Identify which cell holds the provided text, then report its (x, y) central coordinate. 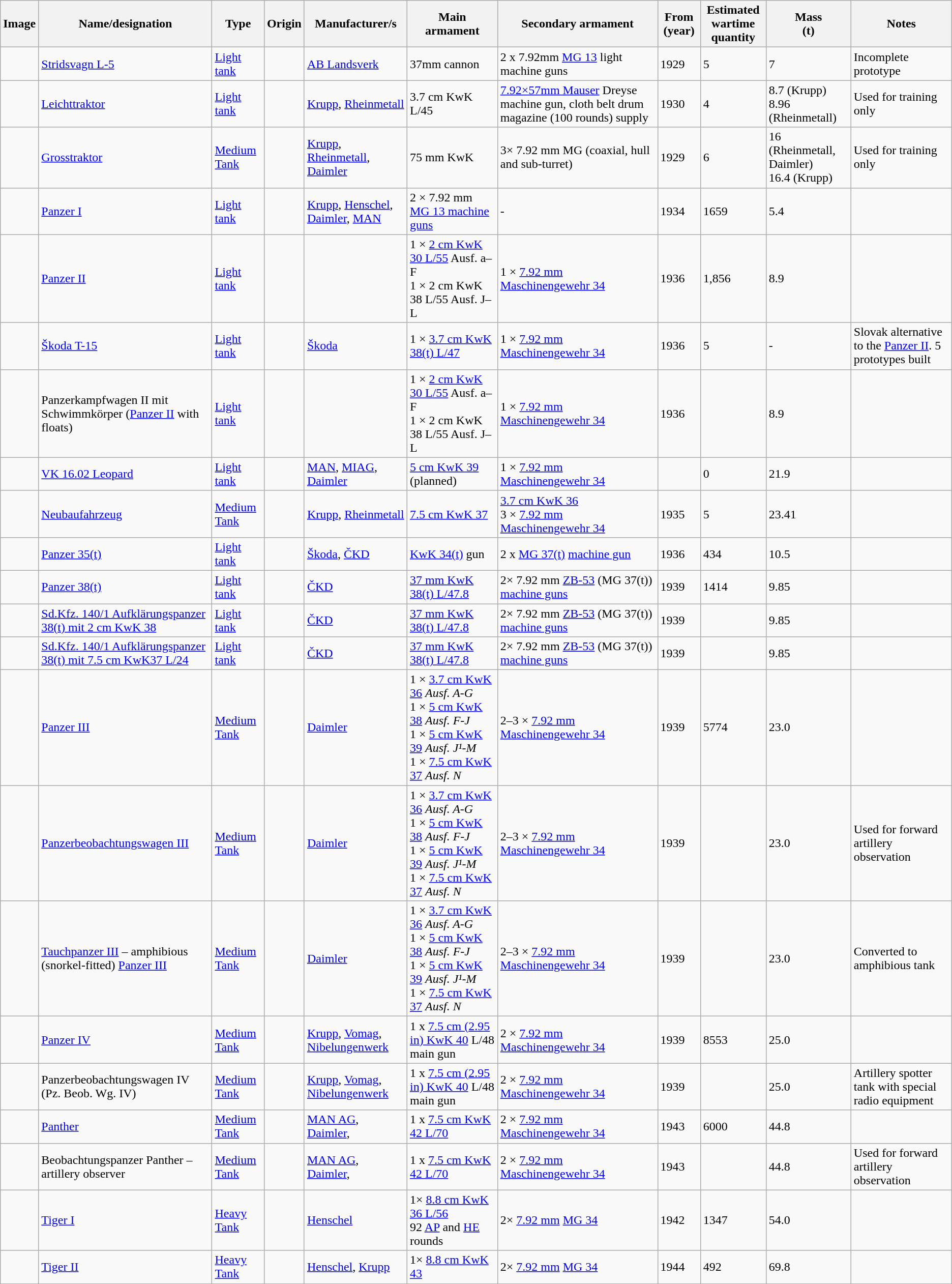
MAN, MIAG, Daimler (355, 474)
Notes (901, 24)
KwK 34(t) gun (452, 553)
Grosstraktor (125, 158)
21.9 (809, 474)
3× 7.92 mm MG (coaxial, hull and sub-turret) (578, 158)
1× 8.8 cm KwK 43 (452, 1267)
5 cm KwK 39 (planned) (452, 474)
Manufacturer/s (355, 24)
Panzer 38(t) (125, 587)
Sd.Kfz. 140/1 Aufklärungspanzer 38(t) mit 7.5 cm KwK37 L/24 (125, 653)
1935 (679, 514)
Incomplete prototype (901, 64)
1934 (679, 211)
1659 (733, 211)
Neubaufahrzeug (125, 514)
434 (733, 553)
Krupp, Henschel, Daimler, MAN (355, 211)
Panther (125, 1126)
Henschel (355, 1220)
Škoda T-15 (125, 346)
492 (733, 1267)
Leichttraktor (125, 104)
Stridsvagn L-5 (125, 64)
6 (733, 158)
4 (733, 104)
Panzer II (125, 279)
2 x MG 37(t) machine gun (578, 553)
Artillery spotter tank with special radio equipment (901, 1087)
1,856 (733, 279)
7 (809, 64)
Mass (t) (809, 24)
Škoda, ČKD (355, 553)
1414 (733, 587)
Panzer 35(t) (125, 553)
Panzerkampfwagen II mit Schwimmkörper (Panzer II with floats) (125, 413)
Sd.Kfz. 140/1 Aufklärungspanzer 38(t) mit 2 cm KwK 38 (125, 620)
Secondary armament (578, 24)
8.7 (Krupp) 8.96 (Rheinmetall) (809, 104)
69.8 (809, 1267)
From (year) (679, 24)
3.7 cm KwK 36 3 × 7.92 mm Maschinengewehr 34 (578, 514)
Name/designation (125, 24)
Main armament (452, 24)
AB Landsverk (355, 64)
54.0 (809, 1220)
VK 16.02 Leopard (125, 474)
Škoda (355, 346)
Type (238, 24)
16 (Rheinmetall, Daimler) 16.4 (Krupp) (809, 158)
7.92×57mm Mauser Dreyse machine gun, cloth belt drum magazine (100 rounds) supply (578, 104)
Henschel, Krupp (355, 1267)
Panzer III (125, 727)
2 × 7.92 mm MG 13 machine guns (452, 211)
Panzerbeobachtungswagen IV (Pz. Beob. Wg. IV) (125, 1087)
5.4 (809, 211)
Tiger II (125, 1267)
1× 8.8 cm KwK 36 L/5692 AP and HE rounds (452, 1220)
1930 (679, 104)
Estimated wartime quantity (733, 24)
Panzer IV (125, 1040)
10.5 (809, 553)
1347 (733, 1220)
5774 (733, 727)
37mm cannon (452, 64)
75 mm KwK (452, 158)
1 × 3.7 cm KwK 38(t) L/47 (452, 346)
Converted to amphibious tank (901, 958)
0 (733, 474)
Tauchpanzer III – amphibious (snorkel-fitted) Panzer III (125, 958)
Beobachtungspanzer Panther – artillery observer (125, 1166)
Slovak alternative to the Panzer II. 5 prototypes built (901, 346)
Krupp, Rheinmetall, Daimler (355, 158)
23.41 (809, 514)
Panzer I (125, 211)
Origin (284, 24)
7.5 cm KwK 37 (452, 514)
8553 (733, 1040)
Tiger I (125, 1220)
6000 (733, 1126)
1942 (679, 1220)
2 x 7.92mm MG 13 light machine guns (578, 64)
1944 (679, 1267)
Panzerbeobachtungswagen III (125, 843)
3.7 cm KwK L/45 (452, 104)
Image (19, 24)
